Return the (x, y) coordinate for the center point of the cell that contains the specified text.  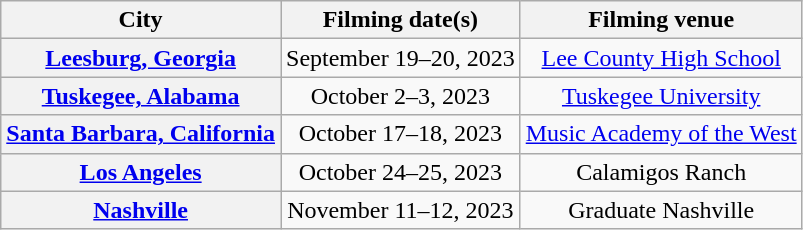
November 11–12, 2023 (400, 210)
October 24–25, 2023 (400, 172)
Filming date(s) (400, 20)
Santa Barbara, California (141, 134)
October 2–3, 2023 (400, 96)
Graduate Nashville (661, 210)
Tuskegee University (661, 96)
October 17–18, 2023 (400, 134)
Music Academy of the West (661, 134)
Lee County High School (661, 58)
City (141, 20)
Tuskegee, Alabama (141, 96)
Leesburg, Georgia (141, 58)
Nashville (141, 210)
Calamigos Ranch (661, 172)
September 19–20, 2023 (400, 58)
Los Angeles (141, 172)
Filming venue (661, 20)
